Detect which cell encompasses the target text, then output its [X, Y] center coordinate. 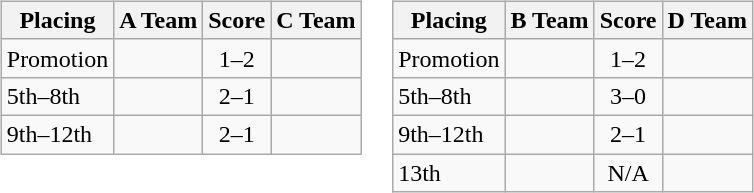
B Team [550, 20]
A Team [158, 20]
D Team [707, 20]
13th [449, 173]
3–0 [628, 96]
C Team [316, 20]
N/A [628, 173]
